Provide the (x, y) coordinate of the cell's center where the given text is located.  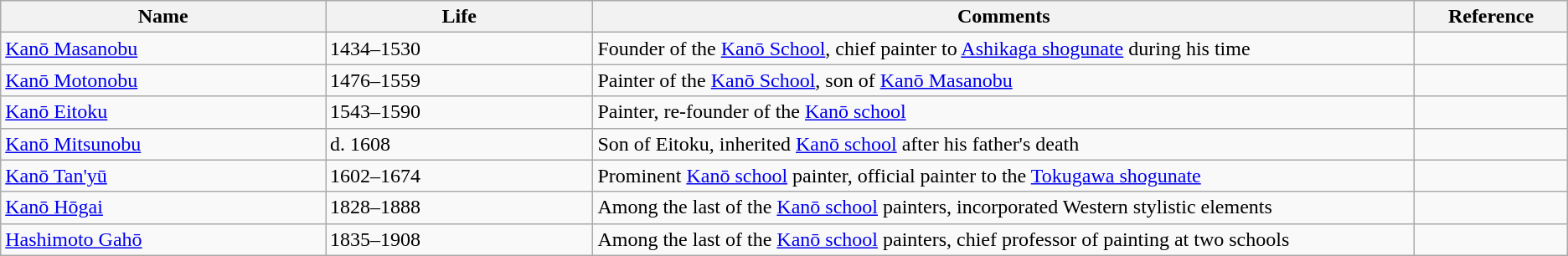
Kanō Masanobu (163, 49)
Hashimoto Gahō (163, 239)
Comments (1003, 17)
Kanō Mitsunobu (163, 144)
Kanō Eitoku (163, 112)
1543–1590 (459, 112)
Painter, re-founder of the Kanō school (1003, 112)
1602–1674 (459, 176)
1476–1559 (459, 80)
d. 1608 (459, 144)
1828–1888 (459, 207)
Kanō Tan'yū (163, 176)
1835–1908 (459, 239)
Prominent Kanō school painter, official painter to the Tokugawa shogunate (1003, 176)
Life (459, 17)
1434–1530 (459, 49)
Among the last of the Kanō school painters, chief professor of painting at two schools (1003, 239)
Name (163, 17)
Founder of the Kanō School, chief painter to Ashikaga shogunate during his time (1003, 49)
Among the last of the Kanō school painters, incorporated Western stylistic elements (1003, 207)
Reference (1491, 17)
Kanō Motonobu (163, 80)
Son of Eitoku, inherited Kanō school after his father's death (1003, 144)
Painter of the Kanō School, son of Kanō Masanobu (1003, 80)
Kanō Hōgai (163, 207)
